Scan for the cell matching the given text and deliver its [X, Y] coordinate at center. 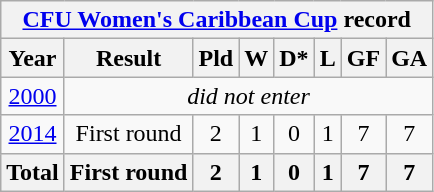
did not enter [248, 96]
L [328, 58]
Year [33, 58]
GF [363, 58]
Total [33, 172]
CFU Women's Caribbean Cup record [217, 20]
Result [128, 58]
GA [410, 58]
W [256, 58]
Pld [216, 58]
2014 [33, 134]
D* [294, 58]
2000 [33, 96]
